Provide the [X, Y] coordinate of the cell's center where the given text is located.  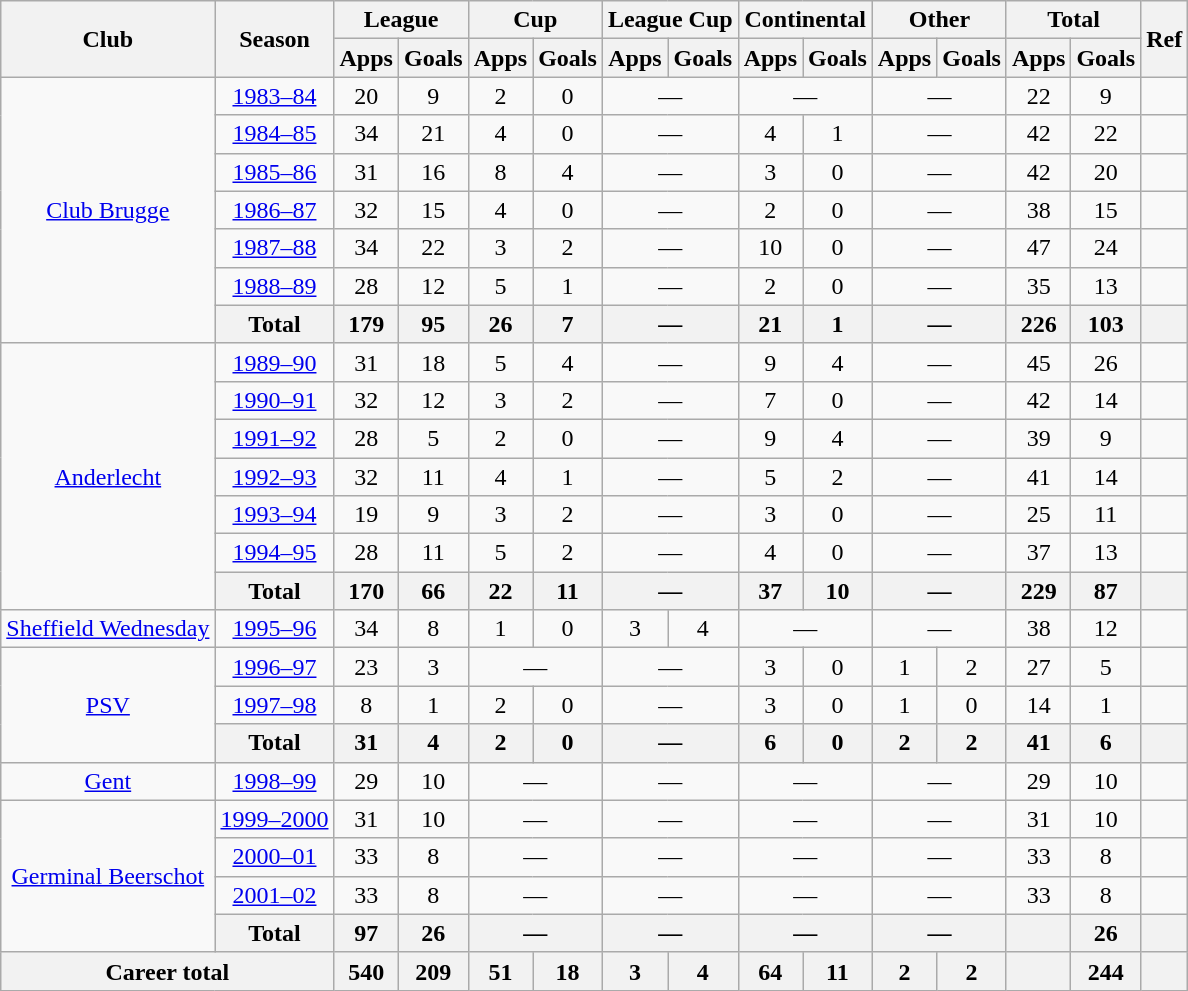
170 [366, 591]
1984–85 [274, 134]
2001–02 [274, 895]
1993–94 [274, 515]
PSV [108, 705]
1996–97 [274, 667]
39 [1038, 438]
Club [108, 39]
47 [1038, 248]
1998–99 [274, 781]
95 [433, 324]
1992–93 [274, 477]
Sheffield Wednesday [108, 629]
1988–89 [274, 286]
1985–86 [274, 172]
1994–95 [274, 553]
1987–88 [274, 248]
Germinal Beerschot [108, 876]
1990–91 [274, 400]
87 [1106, 591]
35 [1038, 286]
Career total [168, 971]
24 [1106, 248]
Club Brugge [108, 210]
226 [1038, 324]
Continental [805, 20]
209 [433, 971]
Ref [1164, 39]
Season [274, 39]
51 [500, 971]
Other [939, 20]
2000–01 [274, 857]
103 [1106, 324]
45 [1038, 362]
League Cup [670, 20]
1991–92 [274, 438]
19 [366, 515]
1995–96 [274, 629]
229 [1038, 591]
League [401, 20]
244 [1106, 971]
25 [1038, 515]
27 [1038, 667]
16 [433, 172]
540 [366, 971]
1997–98 [274, 705]
97 [366, 933]
Gent [108, 781]
1989–90 [274, 362]
Cup [535, 20]
1986–87 [274, 210]
64 [770, 971]
1999–2000 [274, 819]
Anderlecht [108, 476]
23 [366, 667]
1983–84 [274, 96]
179 [366, 324]
66 [433, 591]
